From the cell containing the given text, extract its center point as [X, Y] coordinate. 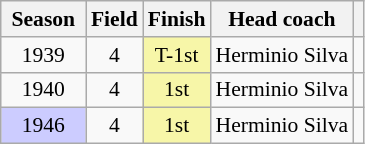
Season [44, 19]
1939 [44, 55]
Head coach [282, 19]
1940 [44, 90]
Field [114, 19]
1946 [44, 126]
T-1st [177, 55]
Finish [177, 19]
